Provide the [x, y] coordinate of the cell's center where the given text is located.  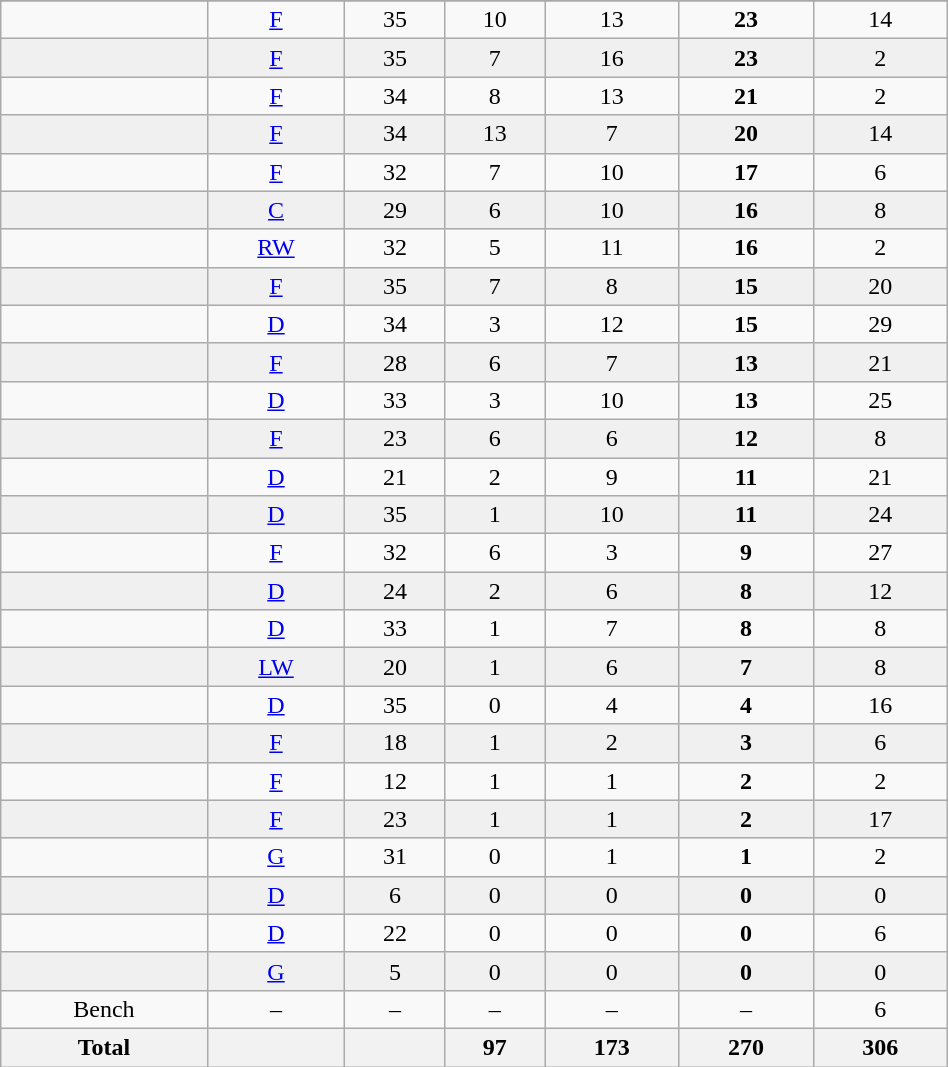
18 [395, 743]
22 [395, 933]
Bench [104, 1009]
C [276, 210]
306 [880, 1047]
25 [880, 400]
31 [395, 857]
27 [880, 553]
270 [746, 1047]
173 [612, 1047]
97 [495, 1047]
RW [276, 248]
Total [104, 1047]
LW [276, 667]
28 [395, 362]
